Extract the (x, y) coordinate from the center of the cell holding the provided text.  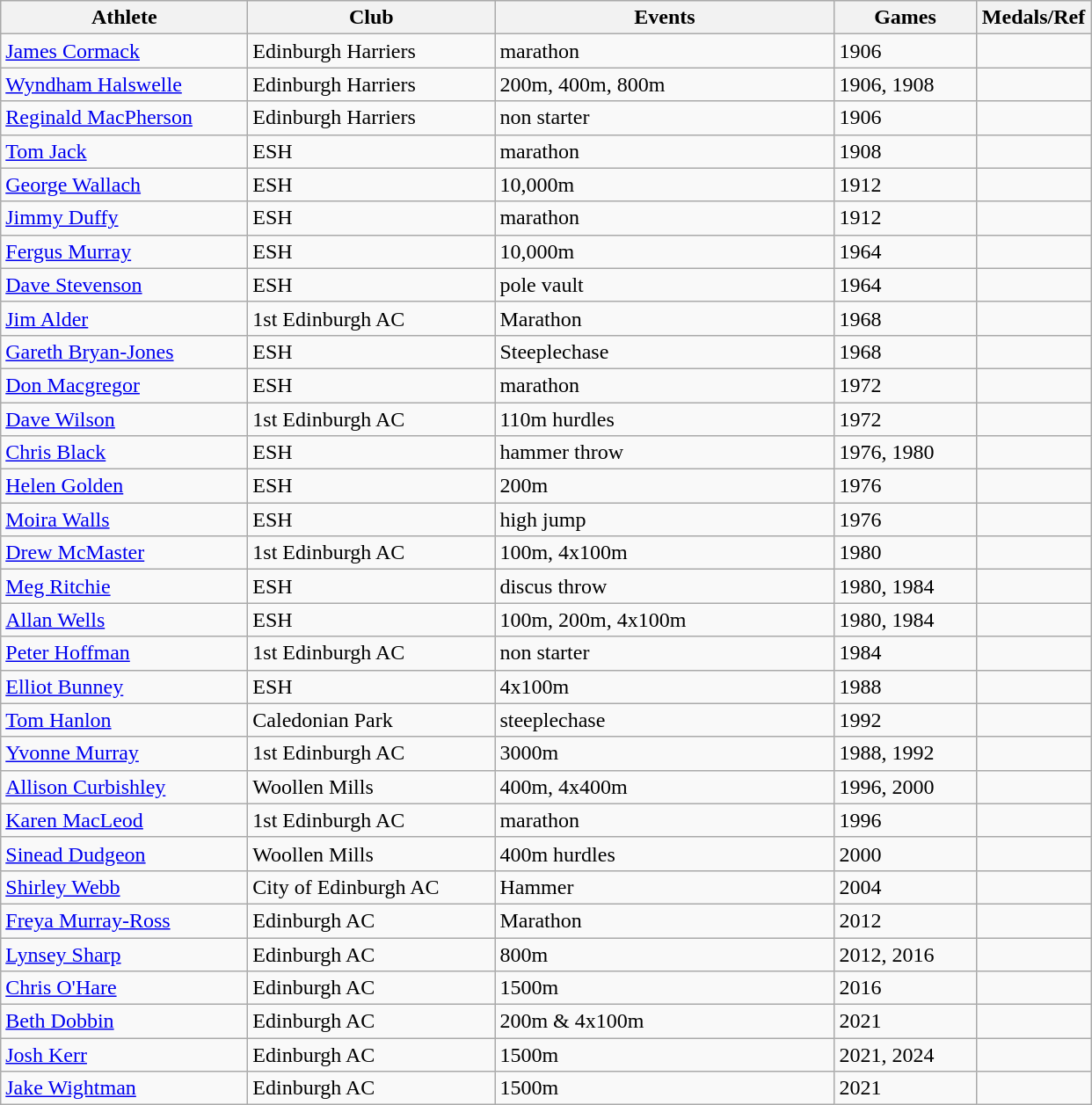
Moira Walls (125, 520)
Medals/Ref (1034, 18)
George Wallach (125, 185)
Dave Stevenson (125, 285)
Jake Wightman (125, 1088)
Don Macgregor (125, 385)
Fergus Murray (125, 251)
Reginald MacPherson (125, 118)
1908 (906, 151)
Chris O'Hare (125, 988)
100m, 200m, 4x100m (665, 620)
Athlete (125, 18)
3000m (665, 753)
Drew McMaster (125, 553)
Gareth Bryan-Jones (125, 352)
2021, 2024 (906, 1055)
Events (665, 18)
Helen Golden (125, 486)
200m (665, 486)
Allison Curbishley (125, 787)
pole vault (665, 285)
Peter Hoffman (125, 653)
1976, 1980 (906, 453)
Tom Hanlon (125, 720)
Sinead Dudgeon (125, 854)
200m, 400m, 800m (665, 84)
1992 (906, 720)
400m, 4x400m (665, 787)
200m & 4x100m (665, 1021)
steeplechase (665, 720)
Jim Alder (125, 318)
Caledonian Park (371, 720)
Tom Jack (125, 151)
Beth Dobbin (125, 1021)
Wyndham Halswelle (125, 84)
Allan Wells (125, 620)
2016 (906, 988)
110m hurdles (665, 419)
Josh Kerr (125, 1055)
1984 (906, 653)
Meg Ritchie (125, 586)
Elliot Bunney (125, 687)
800m (665, 954)
100m, 4x100m (665, 553)
Hammer (665, 887)
Chris Black (125, 453)
Lynsey Sharp (125, 954)
Freya Murray-Ross (125, 920)
Jimmy Duffy (125, 218)
Shirley Webb (125, 887)
Steeplechase (665, 352)
2000 (906, 854)
hammer throw (665, 453)
Karen MacLeod (125, 820)
Club (371, 18)
1996, 2000 (906, 787)
James Cormack (125, 51)
1906, 1908 (906, 84)
1988 (906, 687)
1988, 1992 (906, 753)
Dave Wilson (125, 419)
1996 (906, 820)
2012 (906, 920)
1980 (906, 553)
discus throw (665, 586)
400m hurdles (665, 854)
2012, 2016 (906, 954)
high jump (665, 520)
Games (906, 18)
City of Edinburgh AC (371, 887)
4x100m (665, 687)
2004 (906, 887)
Yvonne Murray (125, 753)
